Provide the (X, Y) coordinate of the cell's center where the given text is located.  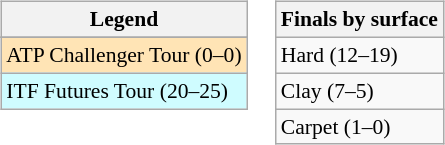
Legend (124, 20)
Clay (7–5) (360, 91)
ATP Challenger Tour (0–0) (124, 55)
Finals by surface (360, 20)
ITF Futures Tour (20–25) (124, 91)
Hard (12–19) (360, 55)
Carpet (1–0) (360, 127)
